Detect which cell encompasses the target text, then output its [X, Y] center coordinate. 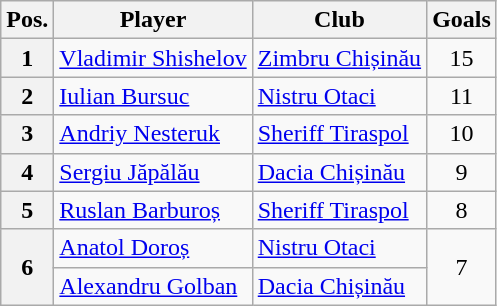
7 [462, 267]
Andriy Nesteruk [153, 134]
4 [28, 172]
1 [28, 58]
3 [28, 134]
Iulian Bursuc [153, 96]
Goals [462, 20]
6 [28, 267]
Zimbru Chișinău [339, 58]
8 [462, 210]
Sergiu Jăpălău [153, 172]
9 [462, 172]
10 [462, 134]
Pos. [28, 20]
Anatol Doroș [153, 248]
5 [28, 210]
15 [462, 58]
Club [339, 20]
2 [28, 96]
Player [153, 20]
11 [462, 96]
Vladimir Shishelov [153, 58]
Ruslan Barburoș [153, 210]
Alexandru Golban [153, 286]
